Extract the (x, y) coordinate from the center of the cell holding the provided text.  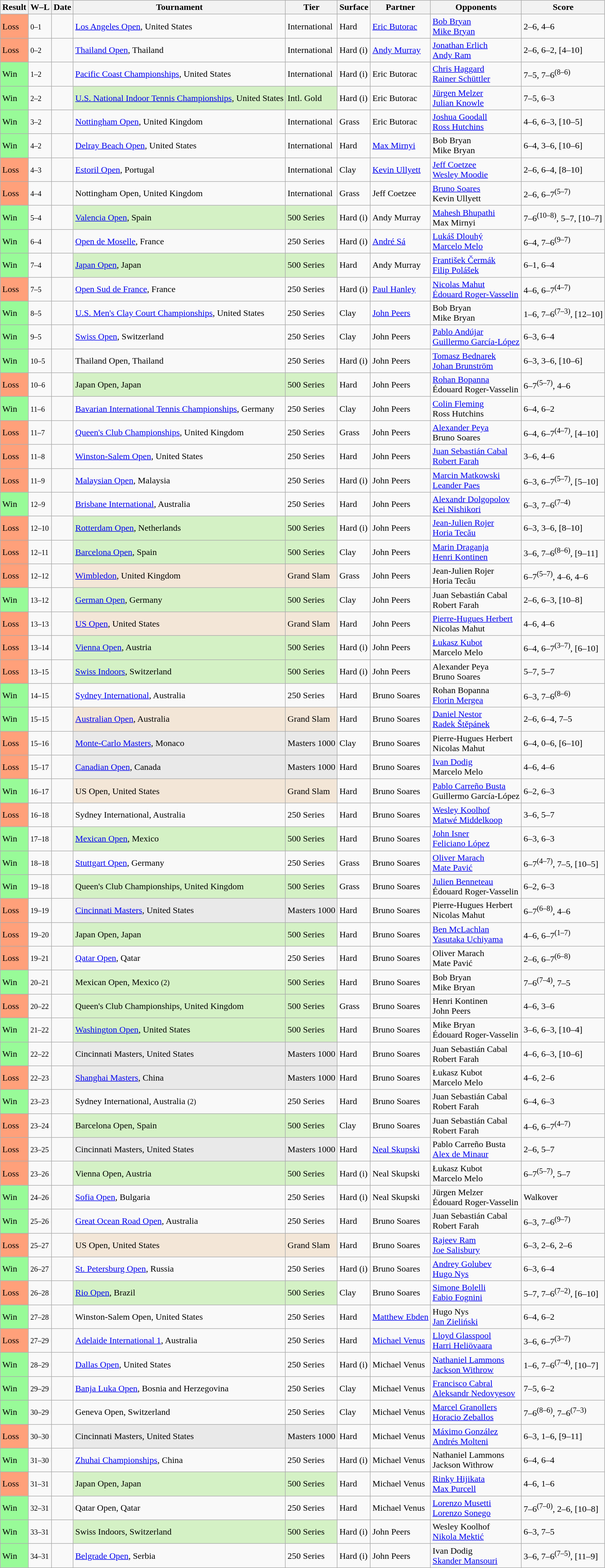
29–29 (40, 1388)
Jürgen Melzer Julian Knowle (476, 98)
28–29 (40, 1364)
23–26 (40, 1173)
21–22 (40, 1030)
6–4, 6–7(4–7), [4–10] (563, 433)
6–3, 7–6(9–7) (563, 1221)
1–6, 7–6(7–4), [10–7] (563, 1364)
11–9 (40, 480)
Dallas Open, United States (179, 1364)
John Isner Feliciano López (476, 839)
4–4 (40, 193)
Lloyd Glasspool Harri Heliövaara (476, 1341)
Pablo Carreño Busta Alex de Minaur (476, 1150)
Open Sud de France, France (179, 289)
Colin Fleming Ross Hutchins (476, 408)
1–2 (40, 74)
Paul Hanley (401, 289)
27–28 (40, 1316)
Score (563, 7)
11–6 (40, 408)
31–31 (40, 1484)
6–3, 7–6(8–6) (563, 696)
Daniel Nestor Radek Štěpánek (476, 719)
6–3, 7–5 (563, 1532)
Julien Benneteau Édouard Roger-Vasselin (476, 887)
Marcel Granollers Horacio Zeballos (476, 1412)
Brisbane International, Australia (179, 504)
2–6, 6–2, [4–10] (563, 50)
Tier (312, 7)
17–18 (40, 839)
Canadian Open, Canada (179, 767)
Francisco Cabral Aleksandr Nedovyesov (476, 1388)
5–7, 5–7 (563, 671)
6–3, 6–7(5–7), [5–10] (563, 480)
3–6, 6–7(3–7) (563, 1341)
34–31 (40, 1556)
Ben McLachlan Yasutaka Uchiyama (476, 934)
2–6, 6–3, [10–8] (563, 599)
Wesley Koolhof Matwé Middelkoop (476, 815)
Banja Luka Open, Bosnia and Herzegovina (179, 1388)
32–31 (40, 1508)
25–26 (40, 1221)
5–7, 7–6(7–2), [6–10] (563, 1293)
22–22 (40, 1053)
Washington Open, United States (179, 1030)
Bavarian International Tennis Championships, Germany (179, 408)
19–18 (40, 887)
6–3, 3–6, [8–10] (563, 528)
Simone Bolelli Fabio Fognini (476, 1293)
7–5, 6–3 (563, 98)
Pablo Andújar Guillermo García-López (476, 337)
St. Petersburg Open, Russia (179, 1269)
Chris Haggard Rainer Schüttler (476, 74)
6–7(5–7), 4–6 (563, 385)
3–2 (40, 122)
3–6, 6–3, [10–4] (563, 1030)
6–3, 1–6, [9–11] (563, 1436)
5–4 (40, 217)
Marin Draganja Henri Kontinen (476, 552)
0–2 (40, 50)
13–13 (40, 624)
Ivan Dodig Marcelo Melo (476, 767)
Joshua Goodall Ross Hutchins (476, 122)
6–7(6–8), 4–6 (563, 910)
26–27 (40, 1269)
Partner (401, 7)
Opponents (476, 7)
7–5, 6–2 (563, 1388)
7–5 (40, 289)
Geneva Open, Switzerland (179, 1412)
15–17 (40, 767)
Malaysian Open, Malaysia (179, 480)
6–3, 7–6(7–4) (563, 504)
František Čermák Filip Polášek (476, 265)
33–31 (40, 1532)
Stuttgart Open, Germany (179, 862)
Tomasz Bednarek Johan Brunström (476, 361)
16–18 (40, 815)
12–11 (40, 552)
19–19 (40, 910)
Jürgen Melzer Édouard Roger-Vasselin (476, 1197)
31–30 (40, 1460)
30–30 (40, 1436)
Mexican Open, Mexico (2) (179, 982)
Lorenzo Musetti Lorenzo Sonego (476, 1508)
3–6, 7–6(7–5), [11–9] (563, 1556)
8–5 (40, 313)
6–7(4–7), 7–5, [10–5] (563, 862)
30–29 (40, 1412)
Great Ocean Road Open, Australia (179, 1221)
10–6 (40, 385)
12–10 (40, 528)
4–6, 6–7(1–7) (563, 934)
2–2 (40, 98)
German Open, Germany (179, 599)
Result (14, 7)
16–17 (40, 791)
Intl. Gold (312, 98)
Andrey Golubev Hugo Nys (476, 1269)
Henri Kontinen John Peers (476, 1006)
Shanghai Masters, China (179, 1078)
Wesley Koolhof Nikola Mektić (476, 1532)
Ivan Dodig Skander Mansouri (476, 1556)
Mike Bryan Édouard Roger-Vasselin (476, 1030)
7–4 (40, 265)
Bruno Soares Kevin Ullyett (476, 193)
15–16 (40, 743)
6–3, 3–6, [10–6] (563, 361)
Máximo González Andrés Molteni (476, 1436)
13–15 (40, 671)
Rinky Hijikata Max Purcell (476, 1484)
6–3, 2–6, 2–6 (563, 1245)
6–4, 6–7(3–7), [6–10] (563, 647)
6–4 (40, 241)
3–6, 7–6(8–6), [9–11] (563, 552)
23–23 (40, 1102)
Rajeev Ram Joe Salisbury (476, 1245)
4–6, 6–3, [10–6] (563, 1053)
Jeff Coetzee Wesley Moodie (476, 170)
Marcin Matkowski Leander Paes (476, 480)
6–3, 6–3 (563, 839)
25–27 (40, 1245)
0–1 (40, 26)
14–15 (40, 696)
15–15 (40, 719)
Pablo Carreño Busta Guillermo García-López (476, 791)
13–14 (40, 647)
12–9 (40, 504)
Tournament (179, 7)
19–21 (40, 958)
W–L (40, 7)
Valencia Open, Spain (179, 217)
4–6, 1–6 (563, 1484)
13–12 (40, 599)
22–23 (40, 1078)
4–6, 6–3, [10–5] (563, 122)
2–6, 6–7(5–7) (563, 193)
6–7(5–7), 4–6, 4–6 (563, 576)
12–12 (40, 576)
Alexandr Dolgopolov Kei Nishikori (476, 504)
9–5 (40, 337)
Surface (354, 7)
6–4, 0–6, [6–10] (563, 743)
6–4, 6–4 (563, 1460)
Wimbledon, United Kingdom (179, 576)
20–22 (40, 1006)
7–6(10–8), 5–7, [10–7] (563, 217)
Monte-Carlo Masters, Monaco (179, 743)
Sydney International, Australia (2) (179, 1102)
1–6, 7–6(7–3), [12–10] (563, 313)
Los Angeles Open, United States (179, 26)
Lukáš Dlouhý Marcelo Melo (476, 241)
Zhuhai Championships, China (179, 1460)
7–5, 7–6(8–6) (563, 74)
2–6, 4–6 (563, 26)
Rotterdam Open, Netherlands (179, 528)
11–8 (40, 456)
4–6, 2–6 (563, 1078)
Kevin Ullyett (401, 170)
2–6, 5–7 (563, 1150)
4–6, 3–6 (563, 1006)
Rohan Bopanna Florin Mergea (476, 696)
3–6, 5–7 (563, 815)
Mahesh Bhupathi Max Mirnyi (476, 217)
U.S. National Indoor Tennis Championships, United States (179, 98)
6–4, 6–3 (563, 1102)
Sofia Open, Bulgaria (179, 1197)
Delray Beach Open, United States (179, 145)
10–5 (40, 361)
2–6, 6–4, [8–10] (563, 170)
2–6, 6–7(6–8) (563, 958)
11–7 (40, 433)
6–7(5–7), 5–7 (563, 1173)
Max Mirnyi (401, 145)
Belgrade Open, Serbia (179, 1556)
Date (62, 7)
Rohan Bopanna Édouard Roger-Vasselin (476, 385)
2–6, 6–4, 7–5 (563, 719)
6–4, 7–6(9–7) (563, 241)
U.S. Men's Clay Court Championships, United States (179, 313)
18–18 (40, 862)
7–6(8–6), 7–6(7–3) (563, 1412)
Jonathan Erlich Andy Ram (476, 50)
Rio Open, Brazil (179, 1293)
7–6(7–4), 7–5 (563, 982)
Hugo Nys Jan Zieliński (476, 1316)
27–29 (40, 1341)
Australian Open, Australia (179, 719)
6–4, 3–6, [10–6] (563, 145)
Mexican Open, Mexico (179, 839)
24–26 (40, 1197)
Open de Moselle, France (179, 241)
4–3 (40, 170)
26–28 (40, 1293)
Estoril Open, Portugal (179, 170)
20–21 (40, 982)
19–20 (40, 934)
23–25 (40, 1150)
Jeff Coetzee (401, 193)
Matthew Ebden (401, 1316)
4–2 (40, 145)
Pacific Coast Championships, United States (179, 74)
Walkover (563, 1197)
Nicolas Mahut Édouard Roger-Vasselin (476, 289)
3–6, 4–6 (563, 456)
7–6(7–0), 2–6, [10–8] (563, 1508)
Swiss Open, Switzerland (179, 337)
23–24 (40, 1125)
André Sá (401, 241)
6–1, 6–4 (563, 265)
Adelaide International 1, Australia (179, 1341)
